Detect which cell encompasses the target text, then output its [X, Y] center coordinate. 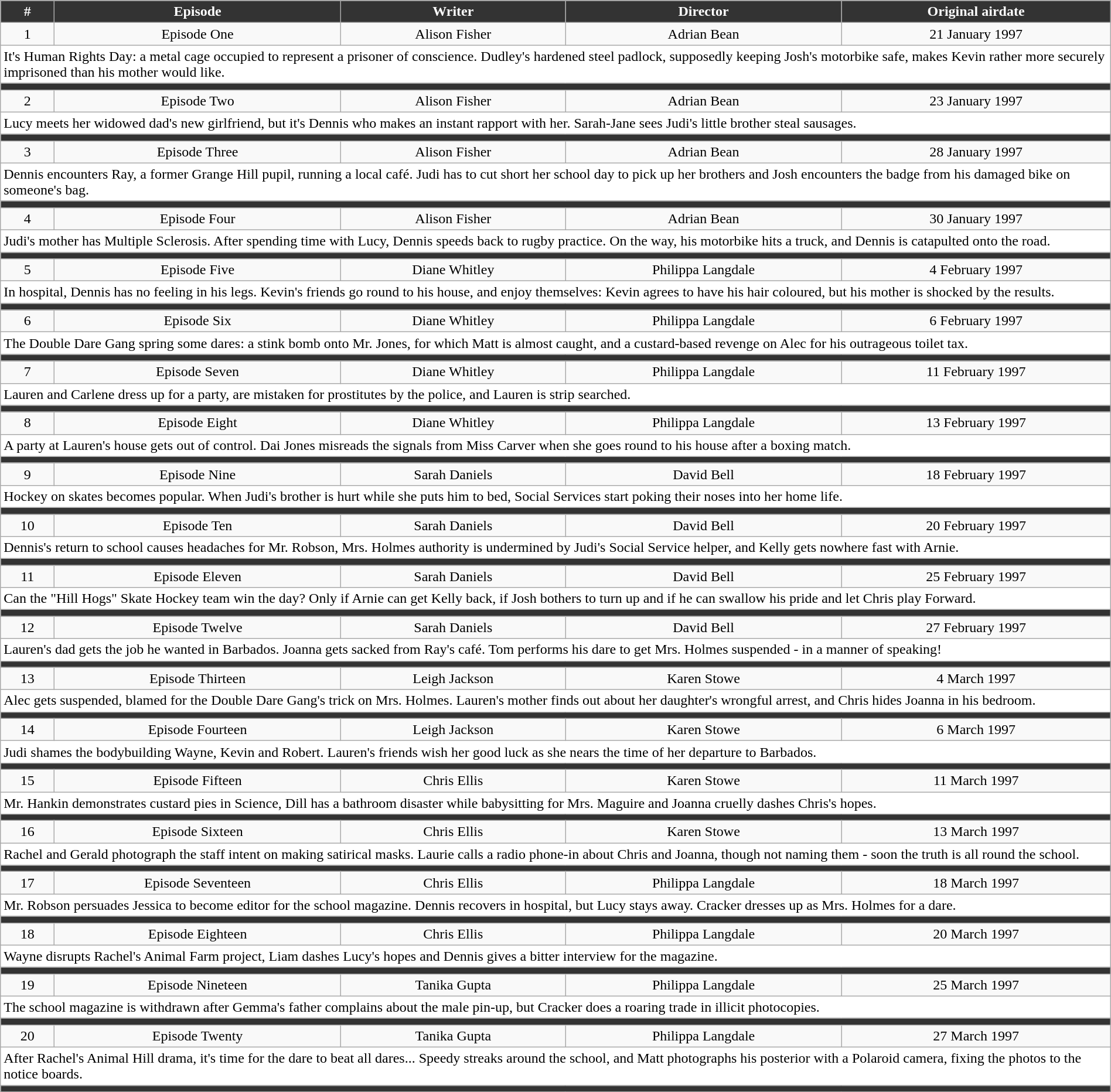
Episode Eleven [198, 576]
Episode Four [198, 219]
13 [28, 678]
Episode Twelve [198, 627]
Episode Two [198, 101]
Episode Seven [198, 372]
11 February 1997 [976, 372]
19 [28, 985]
17 [28, 883]
13 February 1997 [976, 423]
8 [28, 423]
30 January 1997 [976, 219]
# [28, 12]
5 [28, 270]
23 January 1997 [976, 101]
Episode Eight [198, 423]
20 March 1997 [976, 934]
25 February 1997 [976, 576]
Episode Five [198, 270]
Episode Twenty [198, 1036]
Judi shames the bodybuilding Wayne, Kevin and Robert. Lauren's friends wish her good luck as she nears the time of her departure to Barbados. [555, 752]
6 [28, 321]
15 [28, 780]
11 [28, 576]
Episode Nine [198, 474]
20 February 1997 [976, 525]
Episode Eighteen [198, 934]
12 [28, 627]
4 February 1997 [976, 270]
Director [703, 12]
Episode Thirteen [198, 678]
11 March 1997 [976, 780]
4 March 1997 [976, 678]
27 February 1997 [976, 627]
25 March 1997 [976, 985]
4 [28, 219]
Episode Fifteen [198, 780]
Episode Three [198, 152]
28 January 1997 [976, 152]
2 [28, 101]
7 [28, 372]
10 [28, 525]
Writer [454, 12]
Episode One [198, 34]
Episode Nineteen [198, 985]
Episode [198, 12]
Episode Seventeen [198, 883]
20 [28, 1036]
Wayne disrupts Rachel's Animal Farm project, Liam dashes Lucy's hopes and Dennis gives a bitter interview for the magazine. [555, 956]
Episode Sixteen [198, 832]
13 March 1997 [976, 832]
Episode Fourteen [198, 729]
Hockey on skates becomes popular. When Judi's brother is hurt while she puts him to bed, Social Services start poking their noses into her home life. [555, 496]
3 [28, 152]
Lauren and Carlene dress up for a party, are mistaken for prostitutes by the police, and Lauren is strip searched. [555, 394]
The school magazine is withdrawn after Gemma's father complains about the male pin-up, but Cracker does a roaring trade in illicit photocopies. [555, 1007]
Episode Ten [198, 525]
21 January 1997 [976, 34]
Episode Six [198, 321]
18 February 1997 [976, 474]
A party at Lauren's house gets out of control. Dai Jones misreads the signals from Miss Carver when she goes round to his house after a boxing match. [555, 445]
Original airdate [976, 12]
16 [28, 832]
27 March 1997 [976, 1036]
6 March 1997 [976, 729]
6 February 1997 [976, 321]
14 [28, 729]
1 [28, 34]
18 [28, 934]
9 [28, 474]
18 March 1997 [976, 883]
